Return [x, y] of the center of cell containing provided text 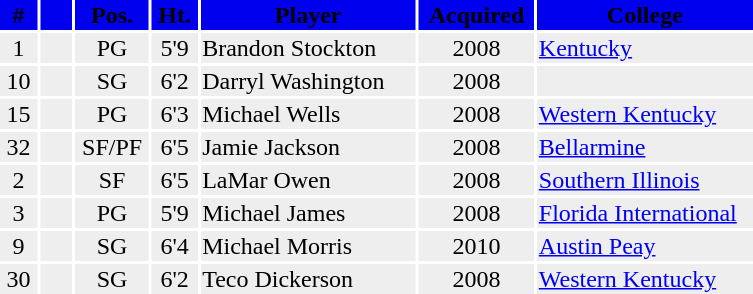
Acquired [477, 15]
Southern Illinois [644, 180]
SF [112, 180]
2010 [477, 246]
Teco Dickerson [308, 279]
6'3 [175, 114]
Michael Morris [308, 246]
3 [18, 213]
College [644, 15]
6'4 [175, 246]
SF/PF [112, 147]
2 [18, 180]
10 [18, 81]
30 [18, 279]
Bellarmine [644, 147]
Florida International [644, 213]
32 [18, 147]
Brandon Stockton [308, 48]
# [18, 15]
Pos. [112, 15]
Michael Wells [308, 114]
Michael James [308, 213]
Jamie Jackson [308, 147]
9 [18, 246]
15 [18, 114]
Austin Peay [644, 246]
Player [308, 15]
Ht. [175, 15]
1 [18, 48]
Kentucky [644, 48]
Darryl Washington [308, 81]
LaMar Owen [308, 180]
